Scan for the cell matching the given text and deliver its [x, y] coordinate at center. 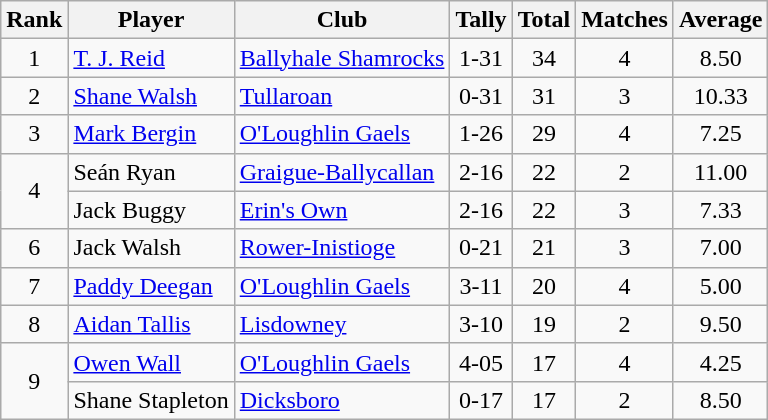
Aidan Tallis [151, 324]
1-26 [481, 134]
1 [34, 58]
Jack Buggy [151, 210]
Ballyhale Shamrocks [342, 58]
Paddy Deegan [151, 286]
Tally [481, 20]
Erin's Own [342, 210]
7.00 [720, 248]
Average [720, 20]
Player [151, 20]
10.33 [720, 96]
9.50 [720, 324]
0-31 [481, 96]
9 [34, 381]
3-10 [481, 324]
5.00 [720, 286]
Jack Walsh [151, 248]
0-21 [481, 248]
6 [34, 248]
34 [544, 58]
7 [34, 286]
7.33 [720, 210]
0-17 [481, 400]
4-05 [481, 362]
Club [342, 20]
Owen Wall [151, 362]
8 [34, 324]
7.25 [720, 134]
Lisdowney [342, 324]
3-11 [481, 286]
Dicksboro [342, 400]
Graigue-Ballycallan [342, 172]
Seán Ryan [151, 172]
Total [544, 20]
29 [544, 134]
T. J. Reid [151, 58]
Mark Bergin [151, 134]
21 [544, 248]
20 [544, 286]
19 [544, 324]
Rower-Inistioge [342, 248]
Tullaroan [342, 96]
Shane Walsh [151, 96]
Shane Stapleton [151, 400]
11.00 [720, 172]
1-31 [481, 58]
31 [544, 96]
Matches [625, 20]
Rank [34, 20]
4.25 [720, 362]
